Provide the (X, Y) coordinate of the cell's center where the given text is located.  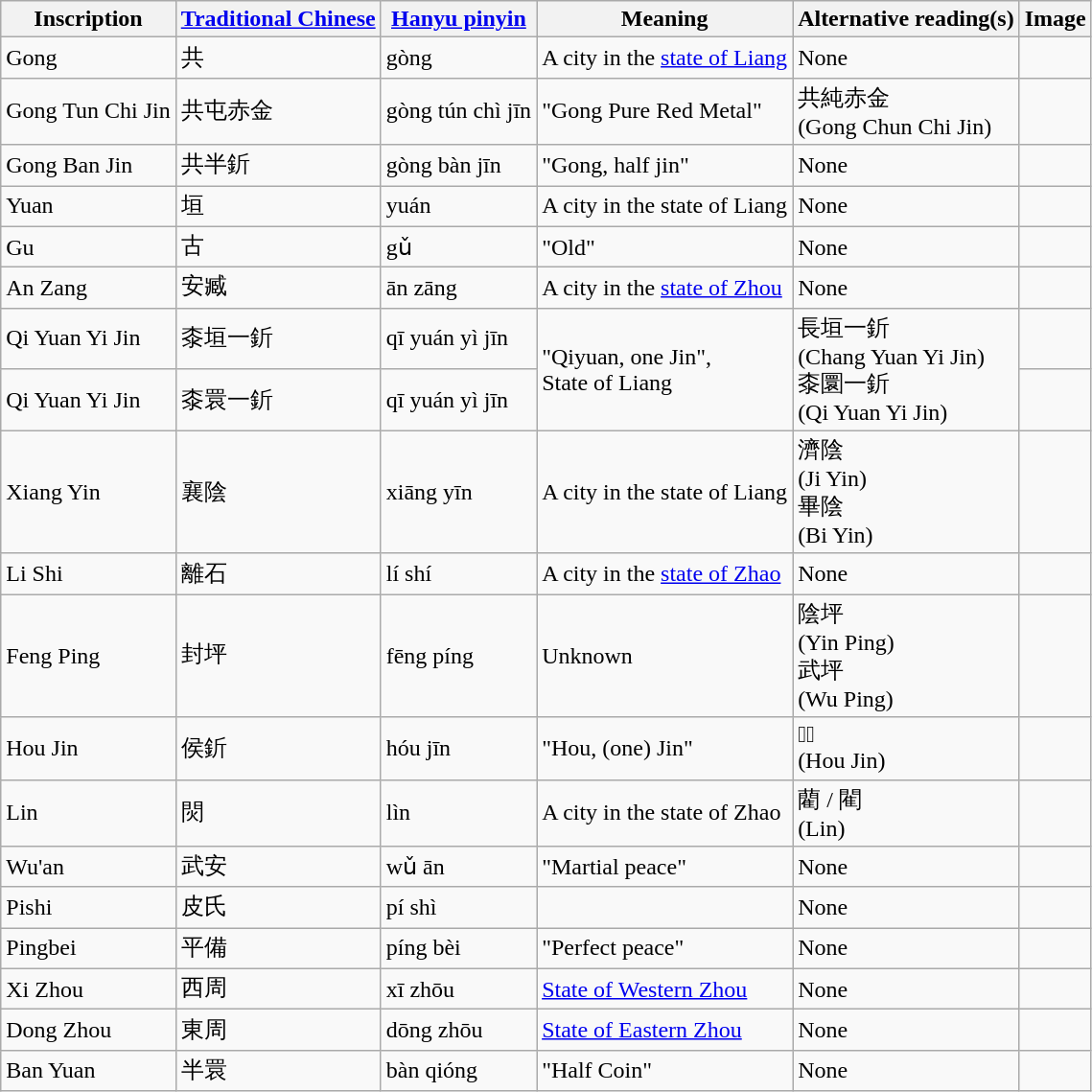
gòng tún chì jīn (458, 111)
Meaning (665, 19)
襄陰 (278, 492)
xiāng yīn (458, 492)
yuán (458, 207)
"Martial peace" (665, 867)
Li Shi (88, 573)
桼垣一釿 (278, 338)
Ban Yuan (88, 1070)
"Old" (665, 247)
"Perfect peace" (665, 949)
安臧 (278, 288)
Gu (88, 247)
A city in the state of Zhou (665, 288)
xī zhōu (458, 989)
pí shì (458, 907)
Xiang Yin (88, 492)
"Gong, half jin" (665, 165)
Lin (88, 813)
"Hou, (one) Jin" (665, 748)
Yuan (88, 207)
fēng píng (458, 656)
Image (1055, 19)
Unknown (665, 656)
Dong Zhou (88, 1030)
Gong (88, 58)
侯釿 (278, 748)
半睘 (278, 1070)
武安 (278, 867)
共半釿 (278, 165)
封坪 (278, 656)
東周 (278, 1030)
西周 (278, 989)
共純赤金(Gong Chun Chi Jin) (907, 111)
hóu jīn (458, 748)
State of Eastern Zhou (665, 1030)
𥎦釿(Hou Jin) (907, 748)
An Zang (88, 288)
平備 (278, 949)
Xi Zhou (88, 989)
Wu'an (88, 867)
Pingbei (88, 949)
"Gong Pure Red Metal" (665, 111)
bàn qióng (458, 1070)
Feng Ping (88, 656)
陰坪(Yin Ping)武坪(Wu Ping) (907, 656)
離石 (278, 573)
藺 / 閵(Lin) (907, 813)
Inscription (88, 19)
ān zāng (458, 288)
垣 (278, 207)
Hou Jin (88, 748)
Alternative reading(s) (907, 19)
皮氏 (278, 907)
Gong Ban Jin (88, 165)
dōng zhōu (458, 1030)
State of Western Zhou (665, 989)
lìn (458, 813)
共 (278, 58)
"Half Coin" (665, 1070)
古 (278, 247)
wǔ ān (458, 867)
Pishi (88, 907)
gòng bàn jīn (458, 165)
píng bèi (458, 949)
共屯赤金 (278, 111)
Traditional Chinese (278, 19)
gòng (458, 58)
gǔ (458, 247)
"Qiyuan, one Jin",State of Liang (665, 369)
焛 (278, 813)
lí shí (458, 573)
長垣一釿(Chang Yuan Yi Jin)桼圜一釿(Qi Yuan Yi Jin) (907, 369)
Gong Tun Chi Jin (88, 111)
濟陰(Ji Yin)畢陰(Bi Yin) (907, 492)
Hanyu pinyin (458, 19)
桼睘一釿 (278, 400)
